Identify which cell holds the provided text, then report its (x, y) central coordinate. 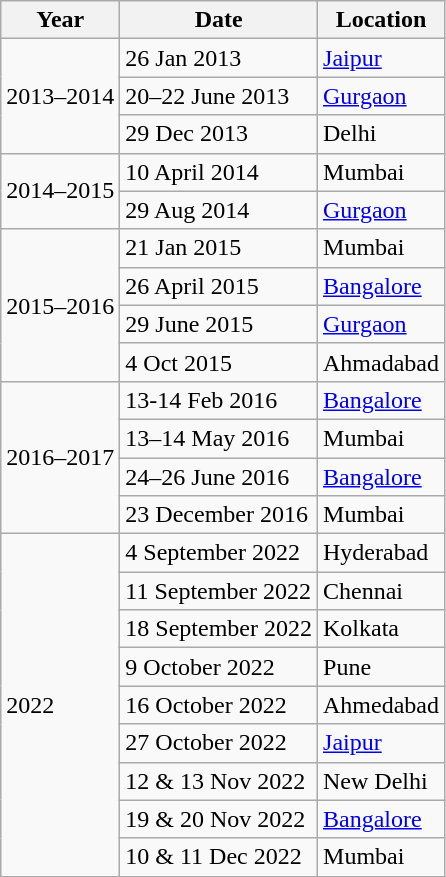
9 October 2022 (219, 667)
27 October 2022 (219, 743)
Hyderabad (382, 553)
Delhi (382, 134)
29 June 2015 (219, 324)
26 April 2015 (219, 286)
13–14 May 2016 (219, 438)
New Delhi (382, 781)
29 Dec 2013 (219, 134)
10 & 11 Dec 2022 (219, 857)
Kolkata (382, 629)
4 September 2022 (219, 553)
Ahmadabad (382, 362)
11 September 2022 (219, 591)
Date (219, 20)
2022 (60, 706)
Year (60, 20)
19 & 20 Nov 2022 (219, 819)
24–26 June 2016 (219, 477)
26 Jan 2013 (219, 58)
10 April 2014 (219, 172)
Chennai (382, 591)
21 Jan 2015 (219, 248)
18 September 2022 (219, 629)
Location (382, 20)
20–22 June 2013 (219, 96)
2014–2015 (60, 191)
Ahmedabad (382, 705)
13-14 Feb 2016 (219, 400)
12 & 13 Nov 2022 (219, 781)
2015–2016 (60, 305)
Pune (382, 667)
4 Oct 2015 (219, 362)
2016–2017 (60, 457)
29 Aug 2014 (219, 210)
2013–2014 (60, 96)
16 October 2022 (219, 705)
23 December 2016 (219, 515)
